Pinpoint the cell where the given text exists, returning its [x, y] midpoint coordinate. 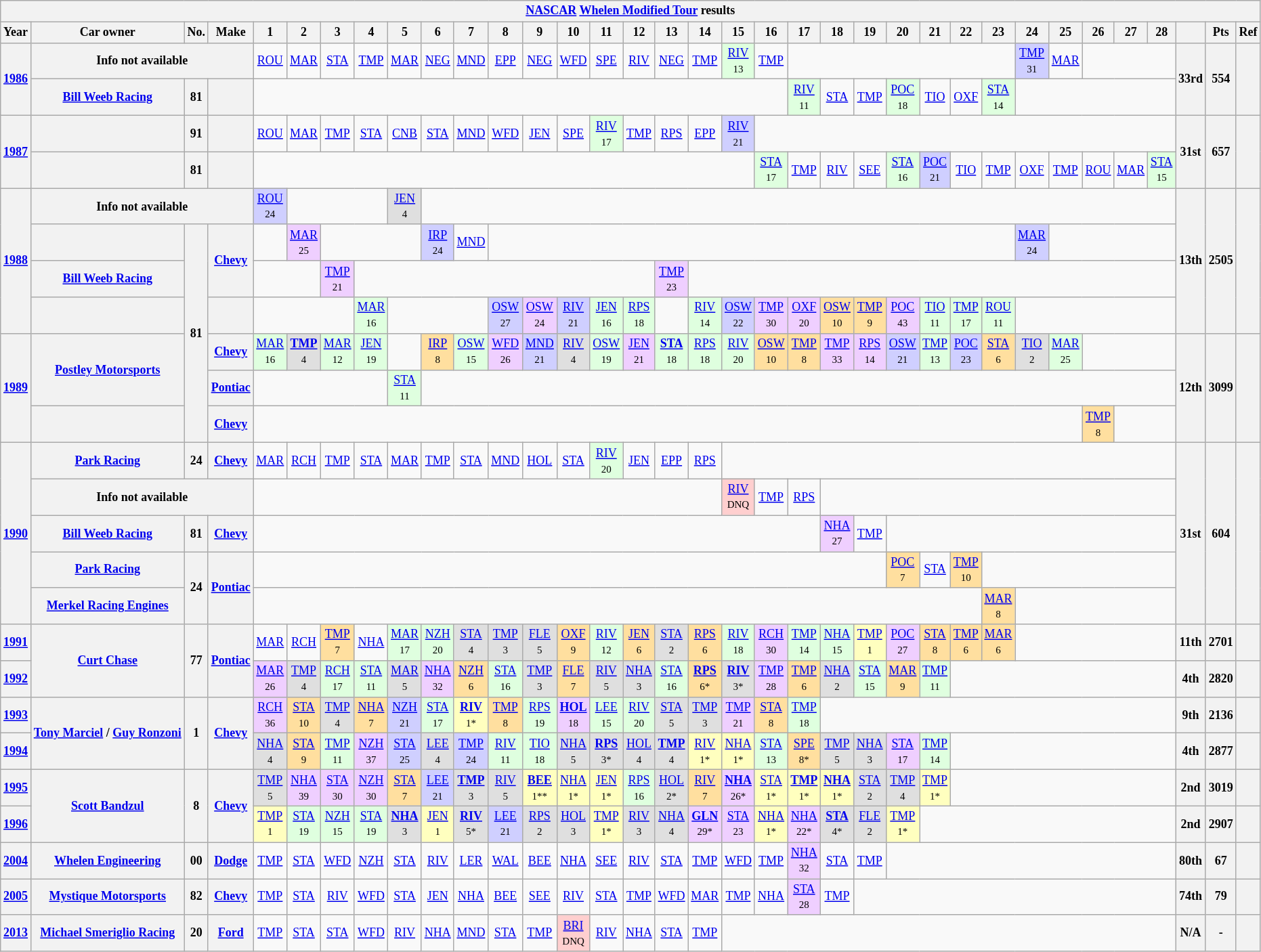
TMP33 [837, 351]
STA14 [998, 98]
19 [870, 33]
2136 [1220, 715]
9th [1191, 715]
JEN19 [371, 351]
Ref [1248, 33]
LEE15 [607, 715]
STA23 [738, 824]
80th [1191, 861]
1996 [16, 824]
TMP9 [870, 316]
RPS6 [705, 643]
RIV4 [573, 351]
1989 [16, 387]
FLE2 [870, 824]
TMP30 [771, 316]
JEN1* [607, 788]
2701 [1220, 643]
OSW22 [738, 316]
NZH37 [371, 752]
Merkel Racing Engines [107, 606]
POC23 [966, 351]
JEN1 [437, 824]
RIV7 [705, 788]
TMP17 [966, 316]
STA25 [405, 752]
Scott Bandzul [107, 806]
HOL18 [573, 715]
2907 [1220, 824]
TIO2 [1032, 351]
Tony Marciel / Guy Ronzoni [107, 733]
RIV13 [738, 61]
67 [1220, 861]
HOL4 [639, 752]
18 [837, 33]
15 [738, 33]
Whelen Engineering [107, 861]
2877 [1220, 752]
OSW27 [505, 316]
Make [230, 33]
2005 [16, 897]
1988 [16, 261]
TMP7 [337, 643]
Postley Motorsports [107, 370]
6 [437, 33]
RIV18 [738, 643]
STA9 [304, 752]
82 [196, 897]
33rd [1191, 79]
1991 [16, 643]
12 [639, 33]
1995 [16, 788]
91 [196, 133]
14 [705, 33]
OSW19 [607, 351]
Pts [1220, 33]
17 [805, 33]
Dodge [230, 861]
21 [935, 33]
Michael Smeriglio Racing [107, 933]
Year [16, 33]
74th [1191, 897]
POC27 [903, 643]
7 [471, 33]
3099 [1220, 387]
RIV3* [738, 679]
NHA5 [573, 752]
STA30 [337, 788]
SPE8* [805, 752]
MAR24 [1032, 242]
2004 [16, 861]
13th [1191, 261]
00 [196, 861]
NHA22* [805, 824]
RPS3* [607, 752]
554 [1220, 79]
HOL2* [672, 788]
3019 [1220, 788]
ROU24 [270, 207]
TMP31 [1032, 61]
POC43 [903, 316]
MAR9 [903, 679]
STA10 [304, 715]
1987 [16, 152]
IRP24 [437, 242]
MAR8 [998, 606]
NZH6 [471, 679]
NASCAR Whelen Modified Tour results [630, 11]
JEN6 [639, 643]
25 [1065, 33]
POC7 [903, 569]
23 [998, 33]
16 [771, 33]
FLE5 [540, 643]
Ford [230, 933]
3 [337, 33]
TIO11 [935, 316]
GLN29* [705, 824]
22 [966, 33]
MAR5 [405, 679]
4 [371, 33]
OSW15 [471, 351]
STA28 [805, 897]
WFD26 [505, 351]
LER [471, 861]
28 [1162, 33]
OXF9 [573, 643]
NZH21 [405, 715]
Car owner [107, 33]
HOL3 [573, 824]
TMP28 [771, 679]
MAR12 [337, 351]
2013 [16, 933]
STA7 [405, 788]
NHA39 [304, 788]
NZH [371, 861]
JEN21 [639, 351]
NHA15 [837, 643]
10 [573, 33]
POC18 [903, 98]
RIV5* [471, 824]
RIV14 [705, 316]
MND21 [540, 351]
5 [405, 33]
RCH30 [771, 643]
STA18 [672, 351]
9 [540, 33]
RIV3 [639, 824]
TMP24 [471, 752]
604 [1220, 533]
LEE4 [437, 752]
2505 [1220, 261]
11 [607, 33]
JEN4 [405, 207]
1986 [16, 79]
TIO18 [540, 752]
TMP10 [966, 569]
79 [1220, 897]
Curt Chase [107, 661]
RPS16 [639, 788]
IRP8 [437, 351]
N/A [1191, 933]
BEE1** [540, 788]
RIV12 [607, 643]
STA13 [771, 752]
POC21 [935, 170]
MAR26 [270, 679]
26 [1098, 33]
27 [1131, 33]
WAL [505, 861]
1990 [16, 533]
NHA7 [371, 715]
2 [304, 33]
657 [1220, 152]
NZH30 [371, 788]
RPS2 [540, 824]
OSW24 [540, 316]
CNB [405, 133]
FLE7 [573, 679]
RCH36 [270, 715]
2820 [1220, 679]
NHA26* [738, 788]
RIV17 [607, 133]
RPS6* [705, 679]
RPS14 [870, 351]
NHA27 [837, 534]
- [1220, 933]
OSW21 [903, 351]
STA1* [771, 788]
MAR6 [998, 643]
NZH20 [437, 643]
HOL [540, 460]
MAR17 [405, 643]
STA6 [998, 351]
11th [1191, 643]
RIVDNQ [738, 497]
BRIDNQ [573, 933]
RPS19 [540, 715]
OXF20 [805, 316]
TMP18 [805, 715]
12th [1191, 387]
TMP23 [672, 279]
STA4* [837, 824]
77 [196, 661]
STA5 [672, 715]
Mystique Motorsports [107, 897]
No. [196, 33]
1994 [16, 752]
13 [672, 33]
NHA2 [837, 679]
TMP13 [935, 351]
ROU11 [998, 316]
RCH17 [337, 679]
1993 [16, 715]
JEN16 [607, 316]
1992 [16, 679]
STA4 [471, 643]
NZH15 [337, 824]
